Detect which cell encompasses the target text, then output its [x, y] center coordinate. 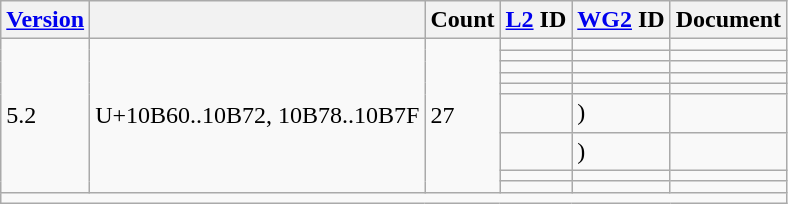
Document [728, 20]
U+10B60..10B72, 10B78..10B7F [258, 116]
27 [462, 116]
Version [46, 20]
Count [462, 20]
L2 ID [536, 20]
5.2 [46, 116]
WG2 ID [621, 20]
